Determine the [x, y] coordinate at the center of the cell enclosing the given text.  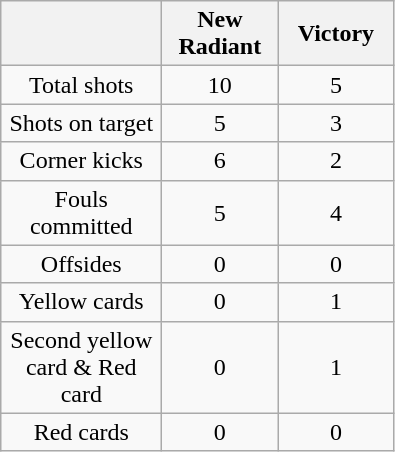
4 [336, 212]
Offsides [82, 264]
Shots on target [82, 123]
Second yellow card & Red card [82, 367]
Corner kicks [82, 161]
10 [220, 85]
Total shots [82, 85]
2 [336, 161]
3 [336, 123]
Victory [336, 34]
6 [220, 161]
Yellow cards [82, 302]
Fouls committed [82, 212]
Red cards [82, 432]
New Radiant [220, 34]
